Return the [X, Y] coordinate for the center point of the cell that contains the specified text.  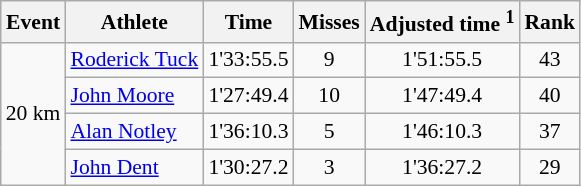
1'36:27.2 [442, 167]
1'27:49.4 [248, 96]
37 [550, 132]
29 [550, 167]
John Moore [134, 96]
1'51:55.5 [442, 60]
1'47:49.4 [442, 96]
20 km [34, 113]
Rank [550, 22]
Misses [330, 22]
5 [330, 132]
1'30:27.2 [248, 167]
Event [34, 22]
Time [248, 22]
43 [550, 60]
1'33:55.5 [248, 60]
10 [330, 96]
3 [330, 167]
1'46:10.3 [442, 132]
Alan Notley [134, 132]
Roderick Tuck [134, 60]
John Dent [134, 167]
9 [330, 60]
Adjusted time 1 [442, 22]
1'36:10.3 [248, 132]
Athlete [134, 22]
40 [550, 96]
